Provide the [X, Y] coordinate of the cell's center where the given text is located.  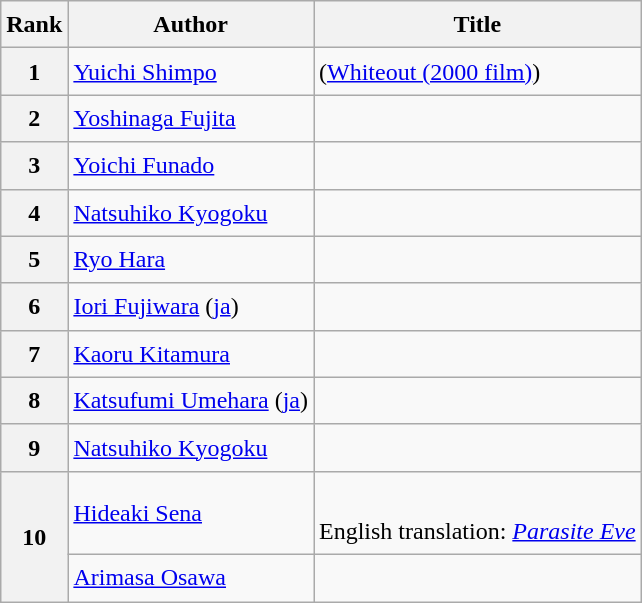
Katsufumi Umehara (ja) [191, 400]
Kaoru Kitamura [191, 354]
Title [478, 24]
English translation: Parasite Eve [478, 512]
2 [34, 118]
Arimasa Osawa [191, 578]
4 [34, 212]
3 [34, 166]
(Whiteout (2000 film)) [478, 72]
Iori Fujiwara (ja) [191, 306]
Author [191, 24]
Yoshinaga Fujita [191, 118]
6 [34, 306]
1 [34, 72]
10 [34, 536]
Rank [34, 24]
Hideaki Sena [191, 512]
Yuichi Shimpo [191, 72]
Ryo Hara [191, 260]
8 [34, 400]
9 [34, 448]
Yoichi Funado [191, 166]
5 [34, 260]
7 [34, 354]
